Detect which cell encompasses the target text, then output its (x, y) center coordinate. 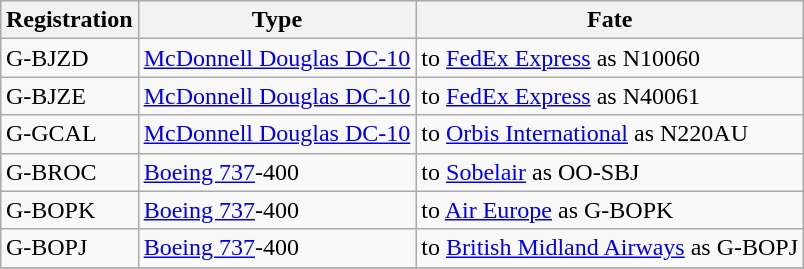
G-BOPJ (69, 248)
to Sobelair as OO-SBJ (610, 172)
to Air Europe as G-BOPK (610, 210)
to FedEx Express as N40061 (610, 96)
G-BJZD (69, 58)
G-BROC (69, 172)
Type (277, 20)
G-BOPK (69, 210)
G-GCAL (69, 134)
Fate (610, 20)
to FedEx Express as N10060 (610, 58)
to British Midland Airways as G-BOPJ (610, 248)
G-BJZE (69, 96)
to Orbis International as N220AU (610, 134)
Registration (69, 20)
